Identify which cell holds the provided text, then report its [X, Y] central coordinate. 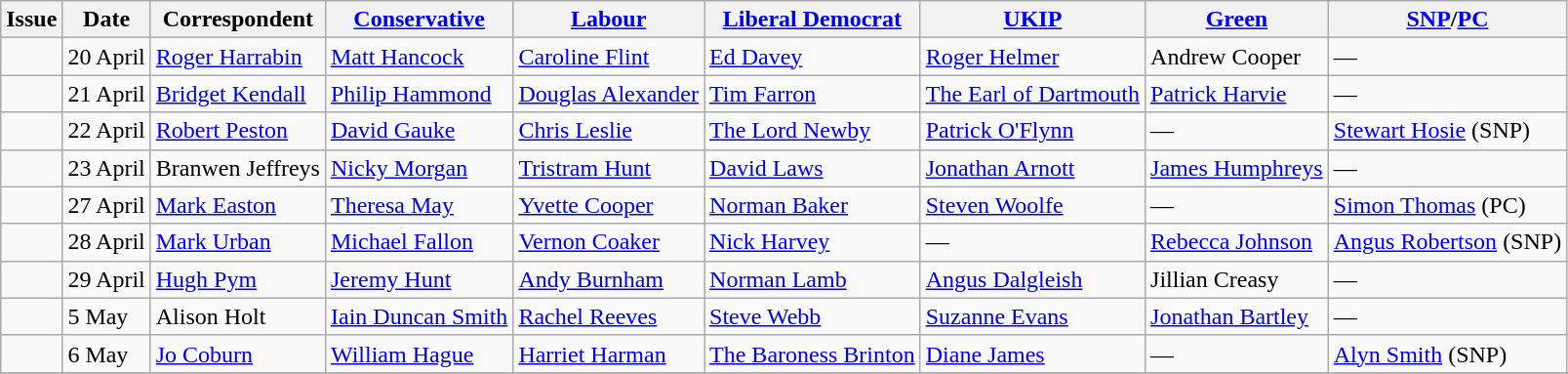
27 April [106, 205]
The Earl of Dartmouth [1032, 94]
Angus Dalgleish [1032, 279]
Andy Burnham [609, 279]
Vernon Coaker [609, 242]
Tim Farron [813, 94]
Hugh Pym [238, 279]
Stewart Hosie (SNP) [1447, 131]
Patrick O'Flynn [1032, 131]
Rachel Reeves [609, 316]
Robert Peston [238, 131]
The Baroness Brinton [813, 353]
The Lord Newby [813, 131]
Bridget Kendall [238, 94]
James Humphreys [1237, 168]
Patrick Harvie [1237, 94]
29 April [106, 279]
Matt Hancock [419, 57]
Jeremy Hunt [419, 279]
Jonathan Arnott [1032, 168]
Norman Baker [813, 205]
Conservative [419, 20]
Angus Robertson (SNP) [1447, 242]
Iain Duncan Smith [419, 316]
Yvette Cooper [609, 205]
Jillian Creasy [1237, 279]
Caroline Flint [609, 57]
Green [1237, 20]
Labour [609, 20]
Roger Helmer [1032, 57]
Date [106, 20]
28 April [106, 242]
David Gauke [419, 131]
Alyn Smith (SNP) [1447, 353]
Alison Holt [238, 316]
Harriet Harman [609, 353]
Andrew Cooper [1237, 57]
Michael Fallon [419, 242]
Douglas Alexander [609, 94]
21 April [106, 94]
Nick Harvey [813, 242]
David Laws [813, 168]
Issue [31, 20]
Theresa May [419, 205]
Philip Hammond [419, 94]
Mark Easton [238, 205]
Jo Coburn [238, 353]
23 April [106, 168]
SNP/PC [1447, 20]
5 May [106, 316]
Rebecca Johnson [1237, 242]
Jonathan Bartley [1237, 316]
6 May [106, 353]
22 April [106, 131]
UKIP [1032, 20]
Branwen Jeffreys [238, 168]
Simon Thomas (PC) [1447, 205]
20 April [106, 57]
Tristram Hunt [609, 168]
Steve Webb [813, 316]
Suzanne Evans [1032, 316]
Roger Harrabin [238, 57]
William Hague [419, 353]
Ed Davey [813, 57]
Diane James [1032, 353]
Mark Urban [238, 242]
Chris Leslie [609, 131]
Steven Woolfe [1032, 205]
Nicky Morgan [419, 168]
Correspondent [238, 20]
Norman Lamb [813, 279]
Liberal Democrat [813, 20]
